Capture the cell that displays the provided text and extract its [X, Y] central coordinate. 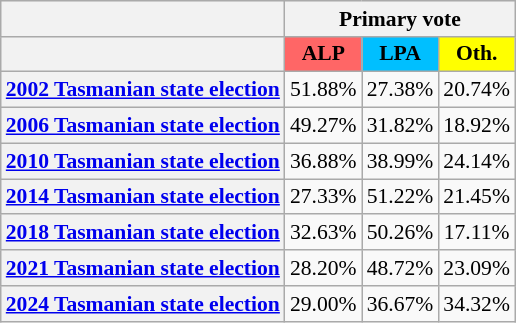
ALP [324, 54]
21.45% [476, 196]
18.92% [476, 125]
2014 Tasmanian state election [143, 196]
27.33% [324, 196]
Oth. [476, 54]
2024 Tasmanian state election [143, 303]
50.26% [400, 232]
2010 Tasmanian state election [143, 161]
34.32% [476, 303]
24.14% [476, 161]
2002 Tasmanian state election [143, 90]
23.09% [476, 268]
Primary vote [400, 18]
28.20% [324, 268]
17.11% [476, 232]
20.74% [476, 90]
29.00% [324, 303]
51.22% [400, 196]
49.27% [324, 125]
2006 Tasmanian state election [143, 125]
2021 Tasmanian state election [143, 268]
48.72% [400, 268]
51.88% [324, 90]
LPA [400, 54]
38.99% [400, 161]
27.38% [400, 90]
36.67% [400, 303]
31.82% [400, 125]
2018 Tasmanian state election [143, 232]
36.88% [324, 161]
32.63% [324, 232]
